Provide the [x, y] coordinate of the cell's center where the given text is located.  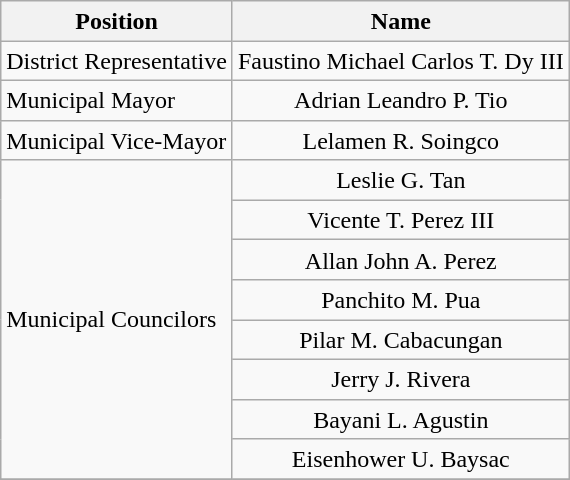
Position [117, 21]
Municipal Mayor [117, 100]
Panchito M. Pua [400, 300]
Jerry J. Rivera [400, 379]
Faustino Michael Carlos T. Dy III [400, 61]
Pilar M. Cabacungan [400, 340]
Municipal Councilors [117, 320]
Municipal Vice-Mayor [117, 140]
Name [400, 21]
Eisenhower U. Baysac [400, 459]
Vicente T. Perez III [400, 220]
Lelamen R. Soingco [400, 140]
Leslie G. Tan [400, 180]
Allan John A. Perez [400, 260]
District Representative [117, 61]
Adrian Leandro P. Tio [400, 100]
Bayani L. Agustin [400, 419]
